Provide the (x, y) coordinate of the cell's center where the given text is located.  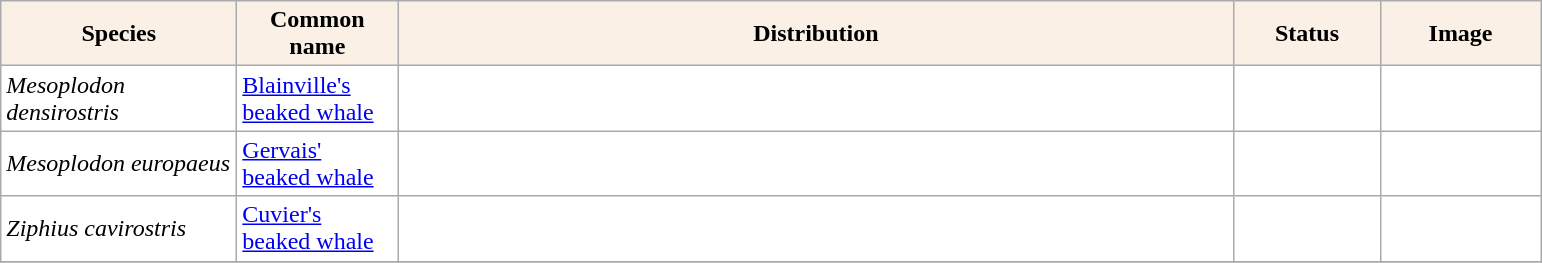
Mesoplodon europaeus (119, 164)
Image (1460, 34)
Common name (318, 34)
Status (1307, 34)
Distribution (816, 34)
Cuvier's beaked whale (318, 228)
Mesoplodon densirostris (119, 98)
Species (119, 34)
Gervais' beaked whale (318, 164)
Blainville's beaked whale (318, 98)
Ziphius cavirostris (119, 228)
